Provide the [x, y] coordinate of the cell's center where the given text is located.  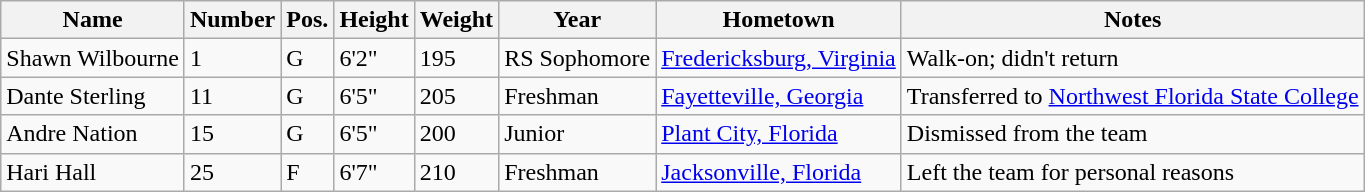
Notes [1132, 20]
Transferred to Northwest Florida State College [1132, 96]
Andre Nation [93, 134]
205 [456, 96]
6'7" [374, 172]
200 [456, 134]
195 [456, 58]
Weight [456, 20]
RS Sophomore [578, 58]
Pos. [308, 20]
Junior [578, 134]
25 [232, 172]
Plant City, Florida [779, 134]
Walk-on; didn't return [1132, 58]
Fredericksburg, Virginia [779, 58]
210 [456, 172]
Shawn Wilbourne [93, 58]
11 [232, 96]
Dante Sterling [93, 96]
15 [232, 134]
Hari Hall [93, 172]
Jacksonville, Florida [779, 172]
Fayetteville, Georgia [779, 96]
Name [93, 20]
Year [578, 20]
Left the team for personal reasons [1132, 172]
6'2" [374, 58]
Number [232, 20]
Height [374, 20]
1 [232, 58]
F [308, 172]
Dismissed from the team [1132, 134]
Hometown [779, 20]
